Capture the cell that displays the provided text and extract its (x, y) central coordinate. 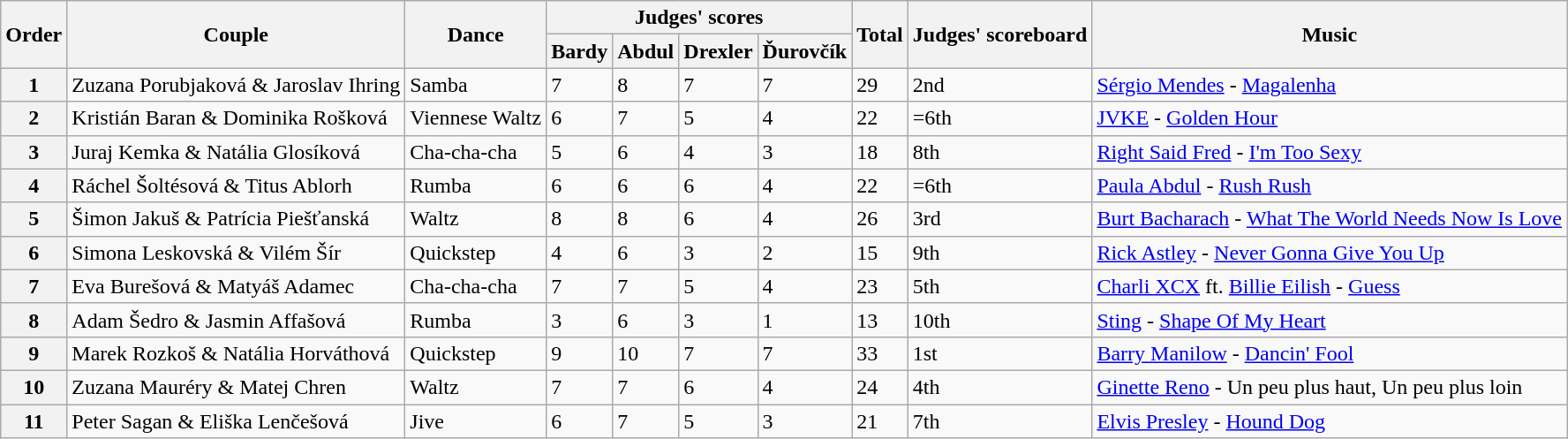
11 (34, 421)
Samba (476, 85)
18 (880, 152)
Paula Abdul - Rush Rush (1330, 185)
Barry Manilow - Dancin' Fool (1330, 353)
23 (880, 286)
Charli XCX ft. Billie Eilish - Guess (1330, 286)
Eva Burešová & Matyáš Adamec (237, 286)
Order (34, 34)
Šimon Jakuš & Patrícia Piešťanská (237, 219)
Burt Bacharach - What The World Needs Now Is Love (1330, 219)
Adam Šedro & Jasmin Affašová (237, 320)
Elvis Presley - Hound Dog (1330, 421)
9th (999, 253)
Zuzana Porubjaková & Jaroslav Ihring (237, 85)
8th (999, 152)
13 (880, 320)
1st (999, 353)
5th (999, 286)
Simona Leskovská & Vilém Šír (237, 253)
7th (999, 421)
21 (880, 421)
Rick Astley - Never Gonna Give You Up (1330, 253)
10th (999, 320)
33 (880, 353)
JVKE - Golden Hour (1330, 118)
Ginette Reno - Un peu plus haut, Un peu plus loin (1330, 387)
26 (880, 219)
Sérgio Mendes - Magalenha (1330, 85)
Viennese Waltz (476, 118)
Total (880, 34)
Dance (476, 34)
Abdul (646, 51)
4th (999, 387)
Juraj Kemka & Natália Glosíková (237, 152)
Peter Sagan & Eliška Lenčešová (237, 421)
Ráchel Šoltésová & Titus Ablorh (237, 185)
Couple (237, 34)
Drexler (719, 51)
Sting - Shape Of My Heart (1330, 320)
Kristián Baran & Dominika Rošková (237, 118)
Bardy (579, 51)
15 (880, 253)
Ďurovčík (805, 51)
Music (1330, 34)
29 (880, 85)
2nd (999, 85)
Marek Rozkoš & Natália Horváthová (237, 353)
Right Said Fred - I'm Too Sexy (1330, 152)
Jive (476, 421)
Judges' scoreboard (999, 34)
24 (880, 387)
Zuzana Mauréry & Matej Chren (237, 387)
Judges' scores (699, 18)
3rd (999, 219)
